Capture the cell that displays the provided text and extract its (X, Y) central coordinate. 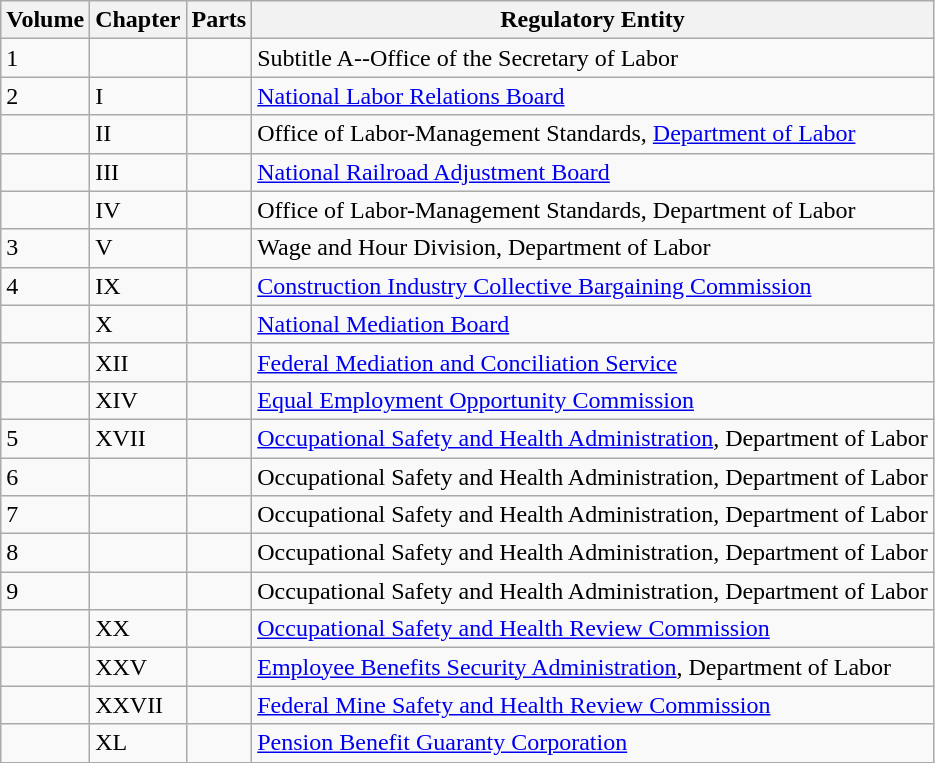
Federal Mine Safety and Health Review Commission (593, 705)
III (138, 172)
XII (138, 362)
X (138, 324)
IX (138, 286)
XXV (138, 667)
V (138, 248)
I (138, 96)
Construction Industry Collective Bargaining Commission (593, 286)
Federal Mediation and Conciliation Service (593, 362)
Wage and Hour Division, Department of Labor (593, 248)
8 (46, 553)
Pension Benefit Guaranty Corporation (593, 743)
7 (46, 515)
Regulatory Entity (593, 20)
6 (46, 477)
XL (138, 743)
XXVII (138, 705)
National Mediation Board (593, 324)
II (138, 134)
IV (138, 210)
Occupational Safety and Health Review Commission (593, 629)
XIV (138, 400)
Chapter (138, 20)
Equal Employment Opportunity Commission (593, 400)
National Railroad Adjustment Board (593, 172)
Subtitle A--Office of the Secretary of Labor (593, 58)
Volume (46, 20)
2 (46, 96)
1 (46, 58)
XVII (138, 438)
Parts (219, 20)
3 (46, 248)
4 (46, 286)
XX (138, 629)
9 (46, 591)
Employee Benefits Security Administration, Department of Labor (593, 667)
National Labor Relations Board (593, 96)
5 (46, 438)
